For the text-containing cell, return its midpoint in [x, y] coordinate format. 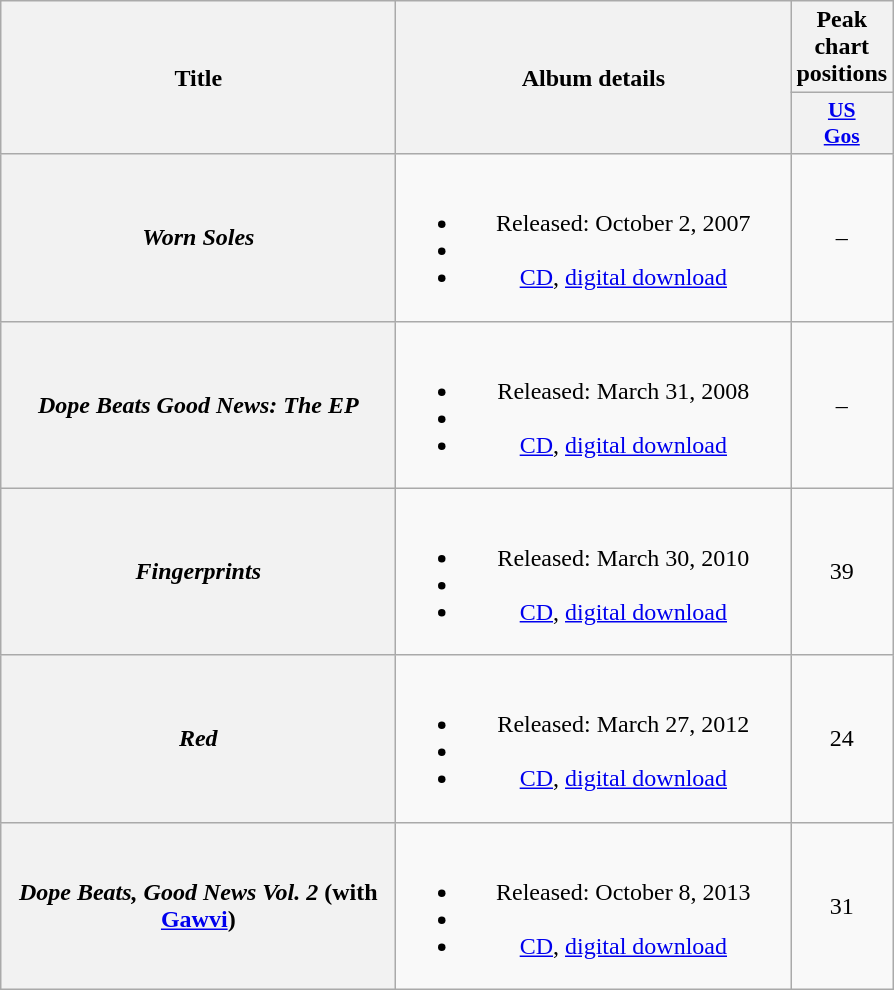
USGos [842, 124]
39 [842, 572]
Red [198, 738]
Released: March 27, 2012CD, digital download [594, 738]
Released: October 8, 2013CD, digital download [594, 906]
Released: October 2, 2007CD, digital download [594, 238]
Fingerprints [198, 572]
Peak chart positions [842, 47]
Dope Beats, Good News Vol. 2 (with Gawvi) [198, 906]
Title [198, 78]
Album details [594, 78]
Released: March 30, 2010CD, digital download [594, 572]
Released: March 31, 2008CD, digital download [594, 404]
31 [842, 906]
24 [842, 738]
Dope Beats Good News: The EP [198, 404]
Worn Soles [198, 238]
